Scan for the cell matching the given text and deliver its [x, y] coordinate at center. 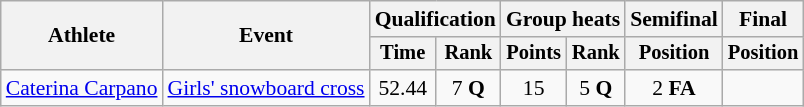
52.44 [403, 88]
Caterina Carpano [82, 88]
7 Q [468, 88]
5 Q [596, 88]
Girls' snowboard cross [266, 88]
Time [403, 54]
Final [763, 19]
2 FA [674, 88]
Athlete [82, 36]
15 [534, 88]
Group heats [563, 19]
Semifinal [674, 19]
Qualification [436, 19]
Points [534, 54]
Event [266, 36]
